Find where the given text appears and provide that cell's center as [X, Y] coordinate. 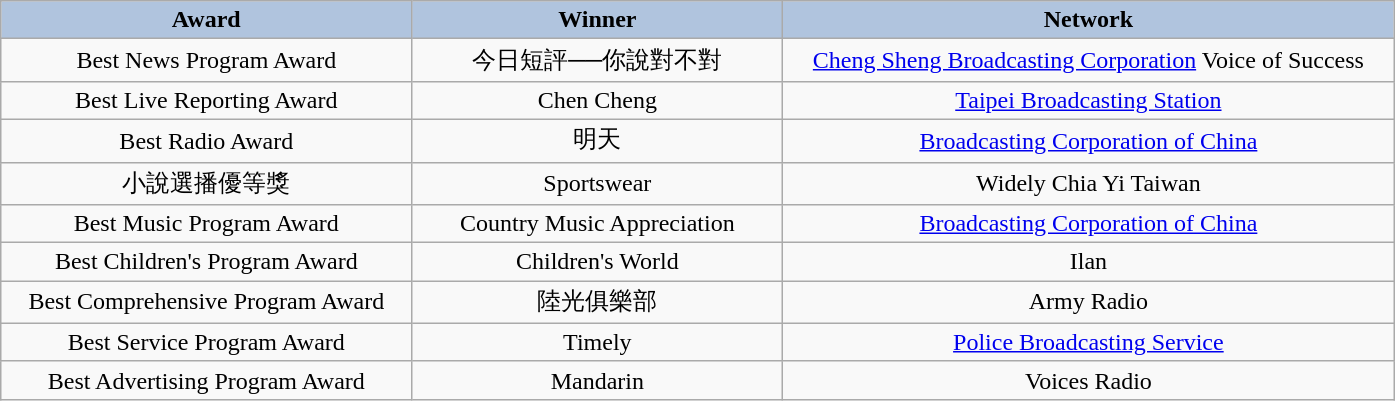
Mandarin [598, 380]
陸光俱樂部 [598, 302]
Network [1088, 20]
Best Children's Program Award [206, 262]
Best News Program Award [206, 60]
Best Comprehensive Program Award [206, 302]
Voices Radio [1088, 380]
明天 [598, 140]
Ilan [1088, 262]
Sportswear [598, 184]
Award [206, 20]
Best Music Program Award [206, 224]
Best Advertising Program Award [206, 380]
Best Live Reporting Award [206, 100]
Best Service Program Award [206, 342]
Country Music Appreciation [598, 224]
Taipei Broadcasting Station [1088, 100]
Winner [598, 20]
Army Radio [1088, 302]
Timely [598, 342]
Best Radio Award [206, 140]
Police Broadcasting Service [1088, 342]
小說選播優等獎 [206, 184]
Widely Chia Yi Taiwan [1088, 184]
Children's World [598, 262]
Cheng Sheng Broadcasting Corporation Voice of Success [1088, 60]
Chen Cheng [598, 100]
今日短評──你說對不對 [598, 60]
